Provide the (X, Y) coordinate of the cell's center where the given text is located.  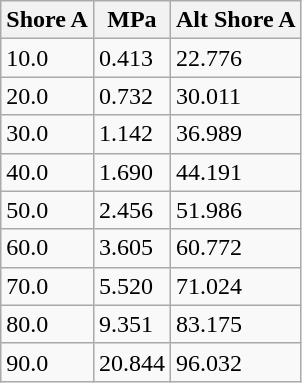
71.024 (236, 286)
96.032 (236, 362)
36.989 (236, 134)
Alt Shore A (236, 20)
50.0 (48, 210)
44.191 (236, 172)
Shore A (48, 20)
51.986 (236, 210)
20.844 (132, 362)
1.142 (132, 134)
1.690 (132, 172)
22.776 (236, 58)
70.0 (48, 286)
60.0 (48, 248)
90.0 (48, 362)
60.772 (236, 248)
20.0 (48, 96)
MPa (132, 20)
30.0 (48, 134)
30.011 (236, 96)
3.605 (132, 248)
10.0 (48, 58)
9.351 (132, 324)
83.175 (236, 324)
5.520 (132, 286)
0.413 (132, 58)
80.0 (48, 324)
40.0 (48, 172)
2.456 (132, 210)
0.732 (132, 96)
